Extract the [X, Y] coordinate from the center of the cell holding the provided text.  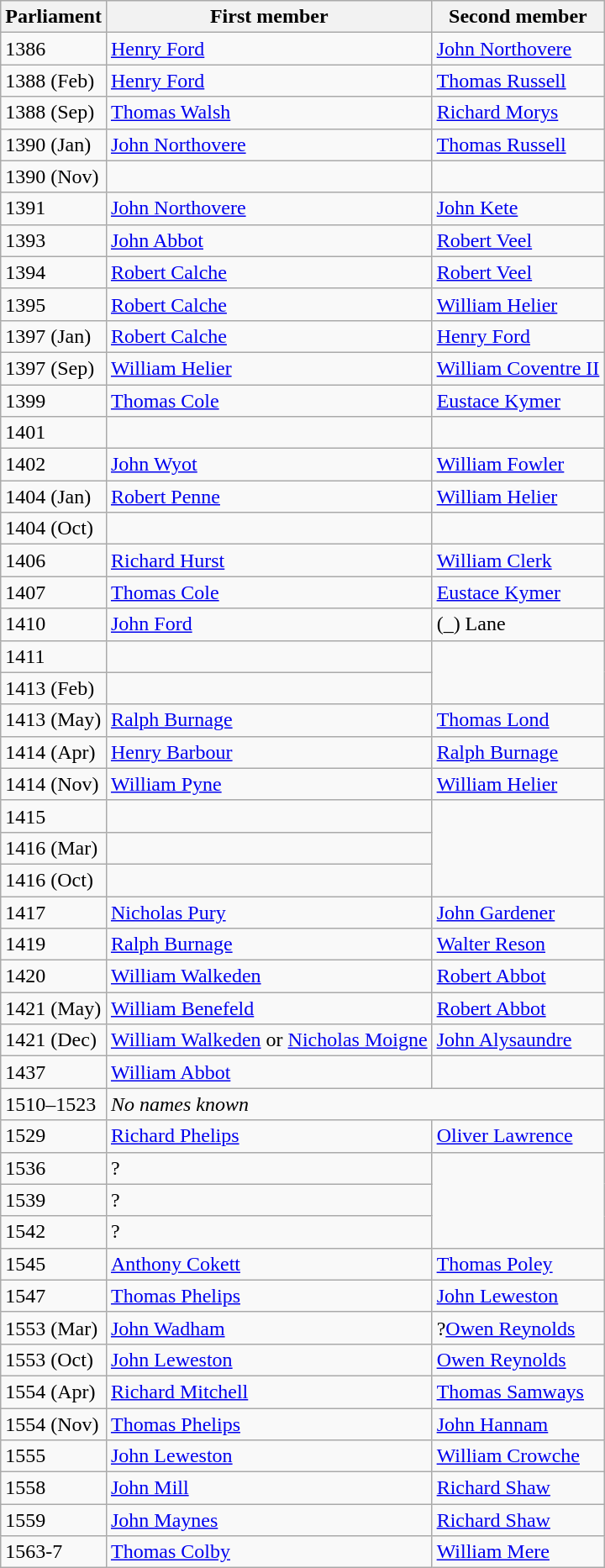
1554 (Nov) [54, 1424]
1553 (Mar) [54, 1328]
Owen Reynolds [518, 1360]
William Coventre II [518, 368]
1404 (Oct) [54, 529]
1545 [54, 1264]
1413 (May) [54, 720]
1399 [54, 401]
1417 [54, 912]
Richard Phelips [269, 1136]
Henry Barbour [269, 752]
1390 (Jan) [54, 145]
Parliament [54, 17]
1390 (Nov) [54, 176]
William Walkeden or Nicholas Moigne [269, 1040]
John Kete [518, 208]
Richard Morys [518, 113]
John Wyot [269, 465]
William Fowler [518, 465]
1421 (Dec) [54, 1040]
William Pyne [269, 784]
1554 (Apr) [54, 1392]
Thomas Colby [269, 1552]
William Mere [518, 1552]
John Ford [269, 624]
1397 (Jan) [54, 336]
1419 [54, 944]
1415 [54, 816]
1421 (May) [54, 1008]
1410 [54, 624]
1559 [54, 1520]
1404 (Jan) [54, 497]
1407 [54, 592]
1420 [54, 976]
John Alysaundre [518, 1040]
John Gardener [518, 912]
1416 (Oct) [54, 880]
1394 [54, 272]
William Abbot [269, 1072]
William Walkeden [269, 976]
Second member [518, 17]
1529 [54, 1136]
1401 [54, 433]
1542 [54, 1232]
Oliver Lawrence [518, 1136]
Thomas Walsh [269, 113]
1395 [54, 304]
John Maynes [269, 1520]
William Benefeld [269, 1008]
1402 [54, 465]
1414 (Apr) [54, 752]
William Crowche [518, 1456]
Anthony Cokett [269, 1264]
Thomas Poley [518, 1264]
1437 [54, 1072]
1388 (Sep) [54, 113]
1388 (Feb) [54, 81]
1411 [54, 656]
1391 [54, 208]
Thomas Lond [518, 720]
Nicholas Pury [269, 912]
John Abbot [269, 240]
John Mill [269, 1488]
1558 [54, 1488]
Richard Hurst [269, 560]
Robert Penne [269, 497]
1563-7 [54, 1552]
1413 (Feb) [54, 688]
John Hannam [518, 1424]
Thomas Samways [518, 1392]
1510–1523 [54, 1104]
No names known [355, 1104]
William Clerk [518, 560]
1414 (Nov) [54, 784]
?Owen Reynolds [518, 1328]
Walter Reson [518, 944]
1406 [54, 560]
1416 (Mar) [54, 848]
John Wadham [269, 1328]
1397 (Sep) [54, 368]
1553 (Oct) [54, 1360]
1393 [54, 240]
1386 [54, 49]
Richard Mitchell [269, 1392]
1555 [54, 1456]
First member [269, 17]
1536 [54, 1168]
1547 [54, 1296]
(_) Lane [518, 624]
1539 [54, 1200]
